Provide the (X, Y) coordinate of the cell's center where the given text is located.  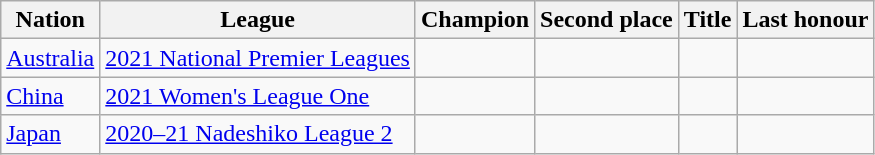
2021 Women's League One (258, 96)
Champion (474, 20)
Last honour (806, 20)
Australia (50, 58)
Title (708, 20)
2021 National Premier Leagues (258, 58)
China (50, 96)
2020–21 Nadeshiko League 2 (258, 134)
Second place (607, 20)
League (258, 20)
Nation (50, 20)
Japan (50, 134)
